Extract the [x, y] coordinate from the center of the cell holding the provided text.  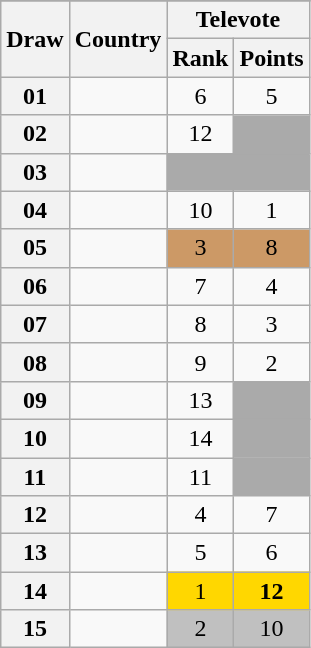
Country [118, 39]
09 [35, 400]
05 [35, 248]
9 [200, 362]
08 [35, 362]
04 [35, 210]
01 [35, 96]
03 [35, 172]
02 [35, 134]
Televote [238, 20]
06 [35, 286]
15 [35, 629]
Rank [200, 58]
Draw [35, 39]
Points [272, 58]
07 [35, 324]
